Provide the [X, Y] coordinate of the cell's center where the given text is located.  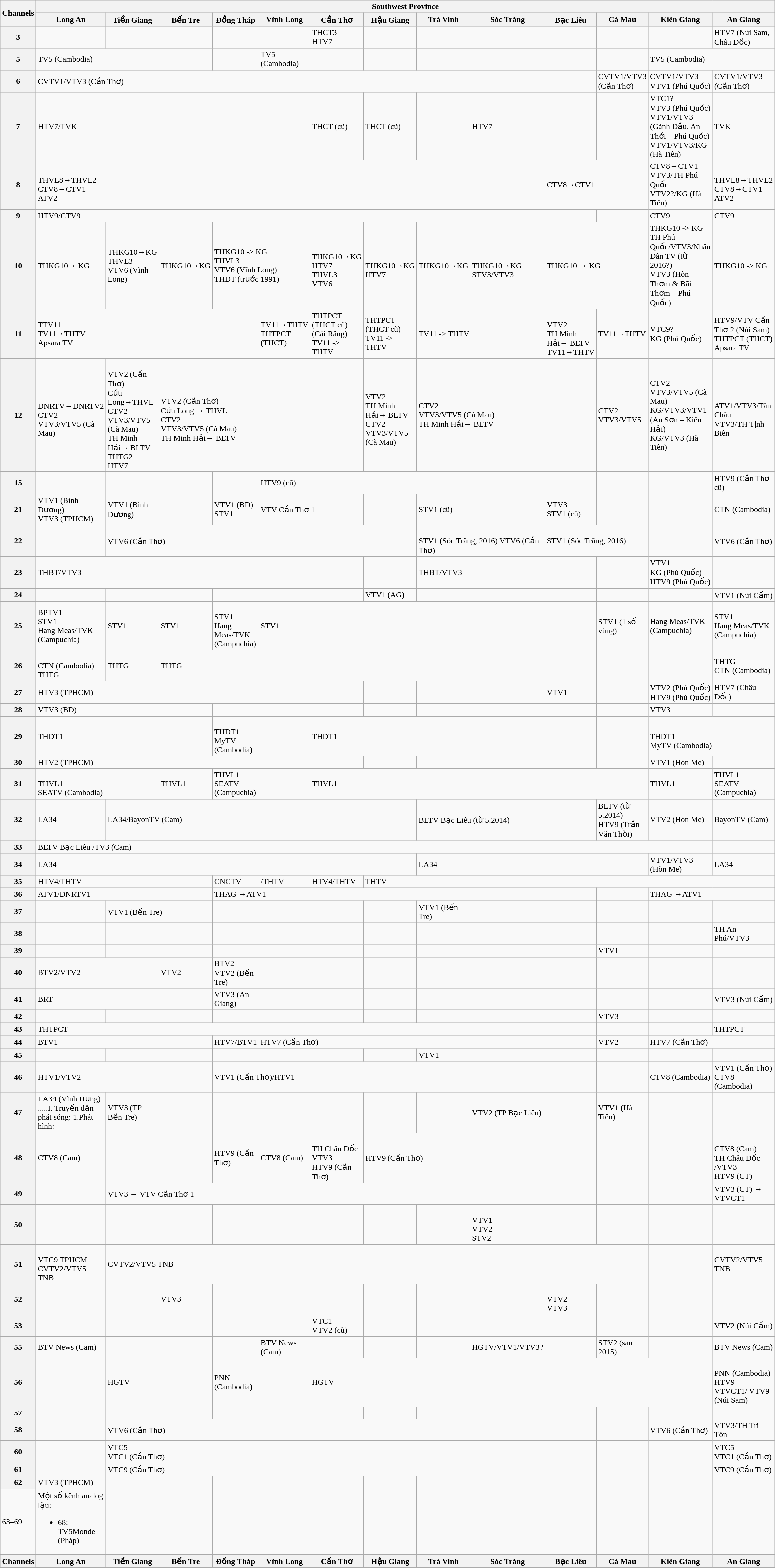
10 [18, 266]
VTV1 (Cần Thơ)/HTV1 [379, 1077]
LA34 (Vĩnh Hưng).....I. Truyền dẫn phát sóng: 1.Phát hình: [71, 1112]
CTN (Cambodia) THTG [71, 666]
THKG10→KGTHVL3 VTV6 (Vĩnh Long) [132, 266]
ATV1/VTV3/Tân Châu VTV3/TH Tịnh Biên [744, 415]
47 [18, 1112]
VTV1VTV2STV2 [507, 1225]
46 [18, 1077]
VTV2TH Minh Hải→ BLTVCTV2 VTV3/VTV5 (Cà Mau) [390, 415]
VTC1? VTV3 (Phú Quốc) VTV1/VTV3 (Gành Dầu, An Thới – Phú Quốc) VTV1/VTV3/KG (Hà Tiên) [680, 127]
LA34/BayonTV (Cam) [261, 820]
49 [18, 1194]
CTV2 VTV3/VTV5 (Cà Mau)KG/VTV3/VTV1 (An Sơn – Kiên Hải)KG/VTV3 (Hà Tiên) [680, 415]
THKG10→KGHTV7 [390, 266]
VTV2 (TP Bạc Liêu) [507, 1112]
STV1 (cũ) [481, 510]
25 [18, 626]
7 [18, 127]
VTV2 (Cần Thơ)Cửu Long → THVLCTV2 VTV3/VTV5 (Cà Mau)TH Minh Hải→ BLTV [261, 415]
21 [18, 510]
27 [18, 692]
HTV3 (TPHCM) [147, 692]
TV11→THTV [622, 334]
52 [18, 1299]
THTPCT (THCT cũ) (Cái Răng) TV11 -> THTV [337, 334]
CTV8 (Cambodia) [680, 1077]
50 [18, 1225]
62 [18, 1482]
56 [18, 1382]
VTV1/VTV3 (Hòn Me) [680, 864]
CTV8→CTV1 [597, 185]
BRT [124, 999]
VTV1 KG (Phú Quốc) HTV9 (Phú Quốc) [680, 573]
VTV2 (Cần Thơ)Cửu Long→THVLCTV2 VTV3/VTV5 (Cà Mau)TH Minh Hải→ BLTVTHTG2 HTV7 [132, 415]
HTV1/VTV2 [124, 1077]
43 [18, 1029]
Một số kênh analog lậu:68: TV5Monde (Pháp) [71, 1522]
STV1 (Sóc Trăng, 2016) [597, 541]
STV1Hang Meas/TVK (Campuchia) [236, 626]
THTV [569, 881]
VTV1 (Hòn Me) [680, 762]
Hang Meas/TVK (Campuchia) [680, 626]
41 [18, 999]
THVL1SEATV (Campuchia) [236, 784]
THTG CTN (Cambodia) [744, 666]
HTV7 [507, 127]
BTV1 [124, 1042]
5 [18, 59]
32 [18, 820]
HTV7/BTV1 [236, 1042]
51 [18, 1264]
36 [18, 894]
61 [18, 1470]
THKG10 -> KGTHVL3 VTV6 (Vĩnh Long) THĐT (trước 1991) [261, 266]
22 [18, 541]
42 [18, 1016]
TH Châu Đốc VTV3HTV9 (Cần Thơ) [337, 1158]
STV1 (Sóc Trăng, 2016) VTV6 (Cần Thơ) [481, 541]
58 [18, 1430]
THKG10→KGHTV7THVL3VTV6 [337, 266]
12 [18, 415]
26 [18, 666]
HTV9 (Cần Thơ cũ) [744, 483]
VTV3 (Núi Cấm) [744, 999]
38 [18, 934]
VTV1 (BD) STV1 [236, 510]
VTV3 (TP Bến Tre) [132, 1112]
44 [18, 1042]
STV1 Hang Meas/TVK (Campuchia) [744, 626]
VTV2 VTV3 [571, 1299]
CTN (Cambodia) [744, 510]
THKG10 -> KG [744, 266]
/THTV [284, 881]
63–69 [18, 1522]
BLTV Bạc Liêu (từ 5.2014) [507, 820]
VTC9 TPHCMCVTV2/VTV5 TNB [71, 1264]
PNN (Cambodia) [236, 1382]
VTV2 (Núi Cấm) [744, 1325]
CTV8→CTV1VTV3/TH Phú Quốc VTV2?/KG (Hà Tiên) [680, 185]
TTV11 TV11→THTV Apsara TV [147, 334]
HTV9/CTV9 [316, 216]
BLTV (từ 5.2014) HTV9 (Trần Văn Thời) [622, 820]
BTV2 VTV2 (Bến Tre) [236, 973]
34 [18, 864]
THKG10→ KG [71, 266]
24 [18, 595]
29 [18, 736]
8 [18, 185]
23 [18, 573]
CTV2 VTV3/VTV5 [622, 415]
39 [18, 951]
VTV3 (TPHCM) [71, 1482]
15 [18, 483]
VTV3 STV1 (cũ) [571, 510]
9 [18, 216]
HTV2 (TPHCM) [173, 762]
3 [18, 37]
CTV8 (Cam)TH Châu Đốc /VTV3HTV9 (CT) [744, 1158]
VTC1 VTV2 (cũ) [337, 1325]
VTV1 (Bình Dương) [132, 510]
VTV2TH Minh Hải→ BLTVTV11→THTV [571, 334]
VTV Cần Thơ 1 [311, 510]
VTV1 (AG) [390, 595]
THVL1 SEATV (Campuchia) [744, 784]
BPTV1 STV1Hang Meas/TVK (Campuchia) [71, 626]
VTV1 (Hà Tiên) [622, 1112]
35 [18, 881]
STV1 (1 số vùng) [622, 626]
VTV2 (Hòn Me) [680, 820]
Southwest Province [405, 7]
CVTV1/VTV3VTV1 (Phú Quốc) [680, 81]
STV2 (sau 2015) [622, 1347]
TV11 -> THTV [481, 334]
THKG10 -> KG TH Phú Quốc/VTV3/Nhân Dân TV (từ 2016?) VTV3 (Hòn Thơm & Bãi Thơm – Phú Quốc) [680, 266]
VTV1 (Núi Cấm) [744, 595]
CNCTV [236, 881]
THCT3 HTV7 [337, 37]
VTV2 (Phú Quốc) HTV9 (Phú Quốc) [680, 692]
37 [18, 912]
VTV3 (CT) → VTVCT1 [744, 1194]
57 [18, 1413]
53 [18, 1325]
BLTV Bạc Liêu /TV3 (Cam) [374, 847]
ATV1/DNRTV1 [124, 894]
11 [18, 334]
30 [18, 762]
BayonTV (Cam) [744, 820]
HGTV/VTV1/VTV3? [507, 1347]
THTPCT (THCT cũ) TV11 -> THTV [390, 334]
33 [18, 847]
VTV1 (Bình Dương) VTV3 (TPHCM) [71, 510]
TV11→THTV THTPCT (THCT) [284, 334]
HTV7/TVK [173, 127]
ĐNRTV→ĐNRTV2CTV2 VTV3/VTV5 (Cà Mau) [71, 415]
THKG10→KGSTV3/VTV3 [507, 266]
THKG10 → KG [597, 266]
HTV7 (Châu Đốc) [744, 692]
VTV3 (BD) [124, 710]
28 [18, 710]
HTV7 (Núi Sam, Châu Đốc) [744, 37]
60 [18, 1452]
HTV9/VTV Cần Thơ 2 (Núi Sam) THTPCT (THCT) Apsara TV [744, 334]
6 [18, 81]
55 [18, 1347]
45 [18, 1055]
TH An Phú/VTV3 [744, 934]
HTV9 (cũ) [364, 483]
VTV3 → VTV Cần Thơ 1 [351, 1194]
31 [18, 784]
40 [18, 973]
VTV1 (Cần Thơ)CTV8 (Cambodia) [744, 1077]
VTC9? KG (Phú Quốc) [680, 334]
48 [18, 1158]
VTV3/TH Tri Tôn [744, 1430]
THVL1SEATV (Cambodia) [98, 784]
PNN (Cambodia)HTV9 VTVCT1/ VTV9 (Núi Sam) [744, 1382]
TVK [744, 127]
CTV2 VTV3/VTV5 (Cà Mau)TH Minh Hải→ BLTV [507, 415]
VTV3 (An Giang) [236, 999]
BTV2/VTV2 [98, 973]
